Find where the given text appears and provide that cell's center as [x, y] coordinate. 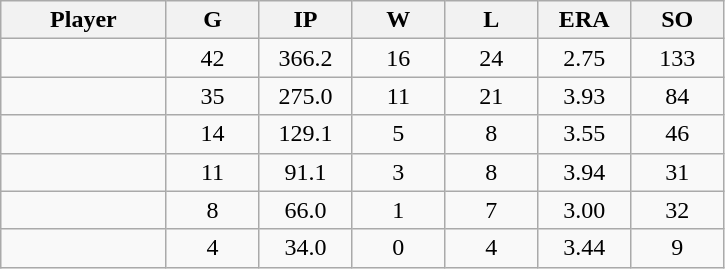
35 [212, 96]
0 [398, 248]
31 [678, 172]
W [398, 20]
3.55 [584, 134]
14 [212, 134]
46 [678, 134]
24 [492, 58]
21 [492, 96]
129.1 [306, 134]
275.0 [306, 96]
9 [678, 248]
Player [84, 20]
3.94 [584, 172]
3.44 [584, 248]
L [492, 20]
G [212, 20]
2.75 [584, 58]
SO [678, 20]
32 [678, 210]
1 [398, 210]
ERA [584, 20]
91.1 [306, 172]
34.0 [306, 248]
7 [492, 210]
66.0 [306, 210]
84 [678, 96]
366.2 [306, 58]
16 [398, 58]
3 [398, 172]
IP [306, 20]
42 [212, 58]
133 [678, 58]
3.93 [584, 96]
3.00 [584, 210]
5 [398, 134]
